Provide the (x, y) coordinate of the cell's center where the given text is located.  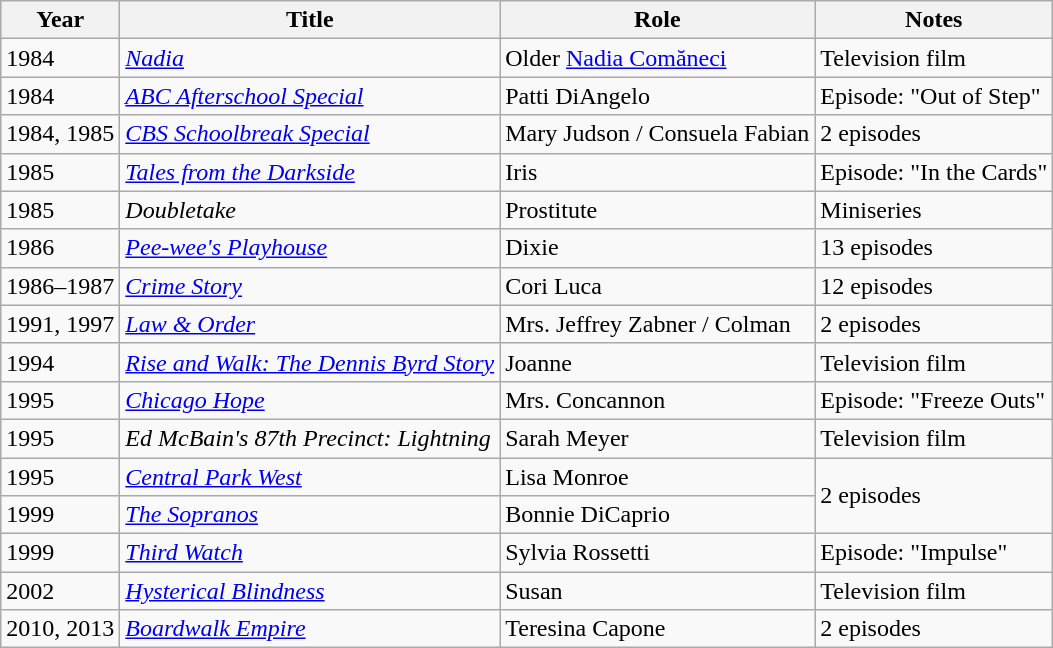
2010, 2013 (60, 629)
12 episodes (934, 286)
Crime Story (310, 286)
Mrs. Concannon (658, 400)
1994 (60, 362)
Episode: "Freeze Outs" (934, 400)
Ed McBain's 87th Precinct: Lightning (310, 438)
Third Watch (310, 553)
ABC Afterschool Special (310, 96)
1984, 1985 (60, 134)
Tales from the Darkside (310, 172)
Sarah Meyer (658, 438)
Law & Order (310, 324)
Older Nadia Comăneci (658, 58)
Hysterical Blindness (310, 591)
CBS Schoolbreak Special (310, 134)
13 episodes (934, 248)
Sylvia Rossetti (658, 553)
Title (310, 20)
Year (60, 20)
Notes (934, 20)
Teresina Capone (658, 629)
1986–1987 (60, 286)
Patti DiAngelo (658, 96)
Boardwalk Empire (310, 629)
Susan (658, 591)
Lisa Monroe (658, 477)
The Sopranos (310, 515)
Mary Judson / Consuela Fabian (658, 134)
Mrs. Jeffrey Zabner / Colman (658, 324)
Pee-wee's Playhouse (310, 248)
2002 (60, 591)
Episode: "Out of Step" (934, 96)
Nadia (310, 58)
1986 (60, 248)
Miniseries (934, 210)
Rise and Walk: The Dennis Byrd Story (310, 362)
Cori Luca (658, 286)
Episode: "In the Cards" (934, 172)
Prostitute (658, 210)
Role (658, 20)
Doubletake (310, 210)
Dixie (658, 248)
Joanne (658, 362)
Bonnie DiCaprio (658, 515)
1991, 1997 (60, 324)
Chicago Hope (310, 400)
Central Park West (310, 477)
Iris (658, 172)
Episode: "Impulse" (934, 553)
